Extract the [x, y] coordinate from the center of the cell holding the provided text.  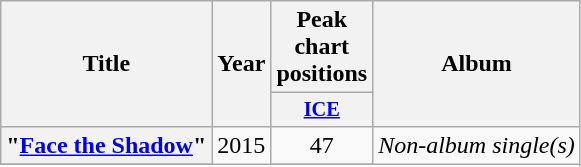
Title [106, 64]
"Face the Shadow" [106, 145]
Album [477, 64]
Year [242, 64]
Peak chart positions [322, 47]
2015 [242, 145]
Non-album single(s) [477, 145]
ICE [322, 110]
47 [322, 145]
